For the text-containing cell, return its midpoint in (x, y) coordinate format. 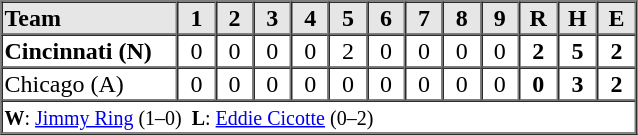
R (538, 18)
8 (462, 18)
H (578, 18)
Chicago (A) (90, 84)
6 (386, 18)
9 (500, 18)
E (616, 18)
4 (310, 18)
Team (90, 18)
1 (197, 18)
W: Jimmy Ring (1–0) L: Eddie Cicotte (0–2) (319, 116)
Cincinnati (N) (90, 50)
7 (424, 18)
